Output the [x, y] coordinate of the center of the cell containing the given text.  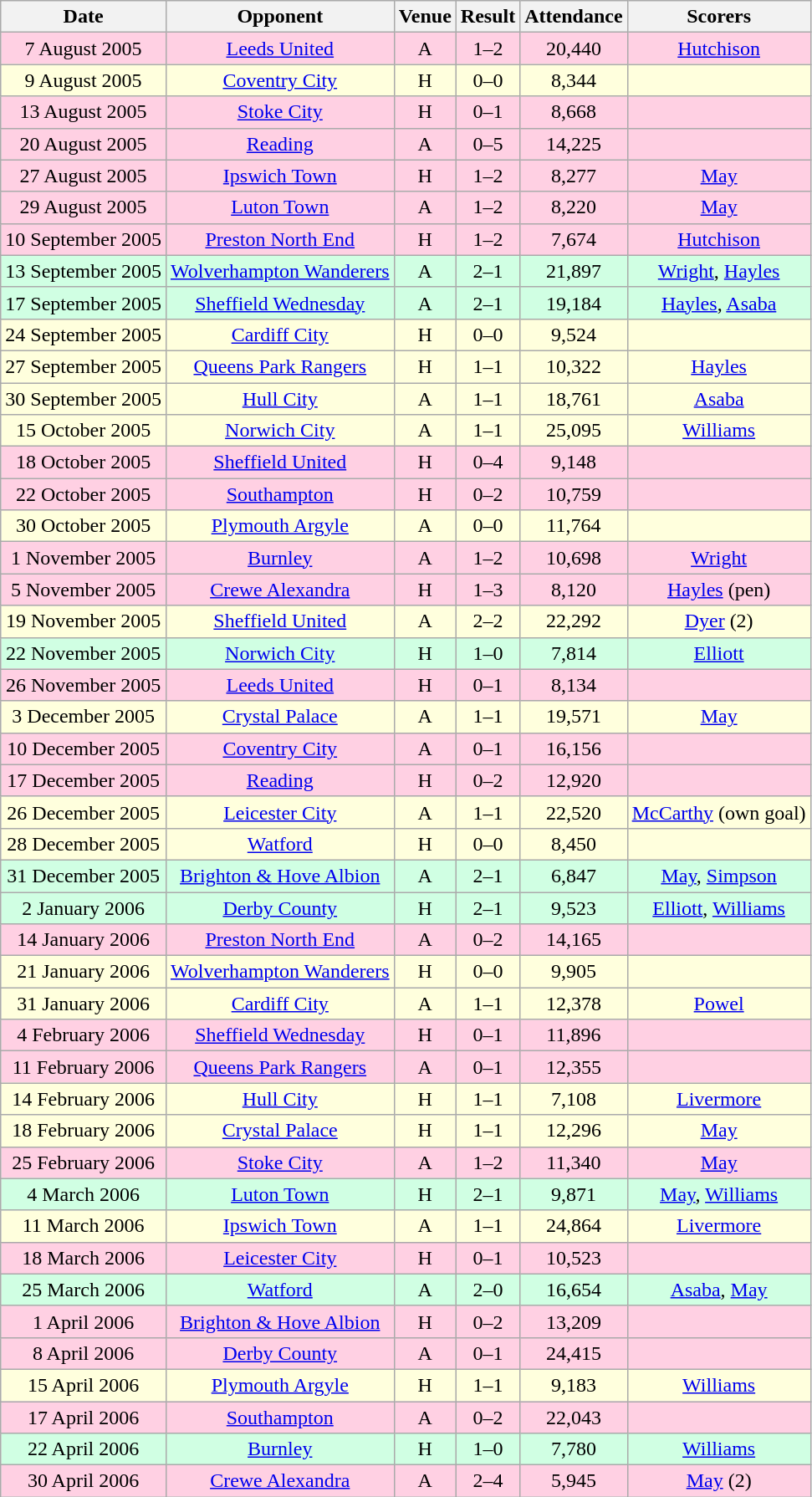
9,523 [574, 907]
30 September 2005 [84, 399]
19 November 2005 [84, 621]
9,148 [574, 462]
8,220 [574, 207]
9,524 [574, 335]
1–3 [488, 590]
10,759 [574, 494]
Wright [719, 558]
10,322 [574, 366]
22 November 2005 [84, 653]
12,355 [574, 1067]
22,292 [574, 621]
22 October 2005 [84, 494]
0–4 [488, 462]
19,571 [574, 717]
26 November 2005 [84, 685]
14,165 [574, 940]
3 December 2005 [84, 717]
18,761 [574, 399]
16,156 [574, 748]
7,814 [574, 653]
25 February 2006 [84, 1162]
20,440 [574, 49]
Powel [719, 1004]
2–4 [488, 1481]
20 August 2005 [84, 144]
May, Simpson [719, 876]
0–5 [488, 144]
24 September 2005 [84, 335]
9 August 2005 [84, 80]
16,654 [574, 1290]
7 August 2005 [84, 49]
8,134 [574, 685]
13 September 2005 [84, 271]
25,095 [574, 431]
28 December 2005 [84, 844]
8,344 [574, 80]
15 April 2006 [84, 1385]
17 September 2005 [84, 303]
May, Williams [719, 1194]
26 December 2005 [84, 812]
30 October 2005 [84, 526]
25 March 2006 [84, 1290]
18 February 2006 [84, 1131]
5 November 2005 [84, 590]
10 September 2005 [84, 239]
14,225 [574, 144]
6,847 [574, 876]
Venue [425, 17]
2–2 [488, 621]
15 October 2005 [84, 431]
8,668 [574, 112]
21 January 2006 [84, 972]
Scorers [719, 17]
Hayles [719, 366]
29 August 2005 [84, 207]
11,764 [574, 526]
21,897 [574, 271]
11,340 [574, 1162]
Dyer (2) [719, 621]
4 February 2006 [84, 1035]
8,120 [574, 590]
12,920 [574, 780]
Elliott, Williams [719, 907]
31 December 2005 [84, 876]
18 October 2005 [84, 462]
7,780 [574, 1449]
22,043 [574, 1418]
2–0 [488, 1290]
7,108 [574, 1099]
Hayles (pen) [719, 590]
Result [488, 17]
Opponent [279, 17]
14 January 2006 [84, 940]
Attendance [574, 17]
11 February 2006 [84, 1067]
12,296 [574, 1131]
17 December 2005 [84, 780]
10,698 [574, 558]
9,905 [574, 972]
31 January 2006 [84, 1004]
Asaba, May [719, 1290]
10 December 2005 [84, 748]
24,864 [574, 1226]
9,871 [574, 1194]
8 April 2006 [84, 1353]
7,674 [574, 239]
22 April 2006 [84, 1449]
9,183 [574, 1385]
4 March 2006 [84, 1194]
Elliott [719, 653]
24,415 [574, 1353]
17 April 2006 [84, 1418]
Hayles, Asaba [719, 303]
12,378 [574, 1004]
19,184 [574, 303]
McCarthy (own goal) [719, 812]
8,450 [574, 844]
8,277 [574, 176]
11 March 2006 [84, 1226]
13 August 2005 [84, 112]
22,520 [574, 812]
27 September 2005 [84, 366]
27 August 2005 [84, 176]
Wright, Hayles [719, 271]
Asaba [719, 399]
1 November 2005 [84, 558]
Date [84, 17]
2 January 2006 [84, 907]
1 April 2006 [84, 1321]
13,209 [574, 1321]
18 March 2006 [84, 1258]
30 April 2006 [84, 1481]
May (2) [719, 1481]
14 February 2006 [84, 1099]
11,896 [574, 1035]
10,523 [574, 1258]
5,945 [574, 1481]
